Return the [X, Y] coordinate for the center point of the cell that contains the specified text.  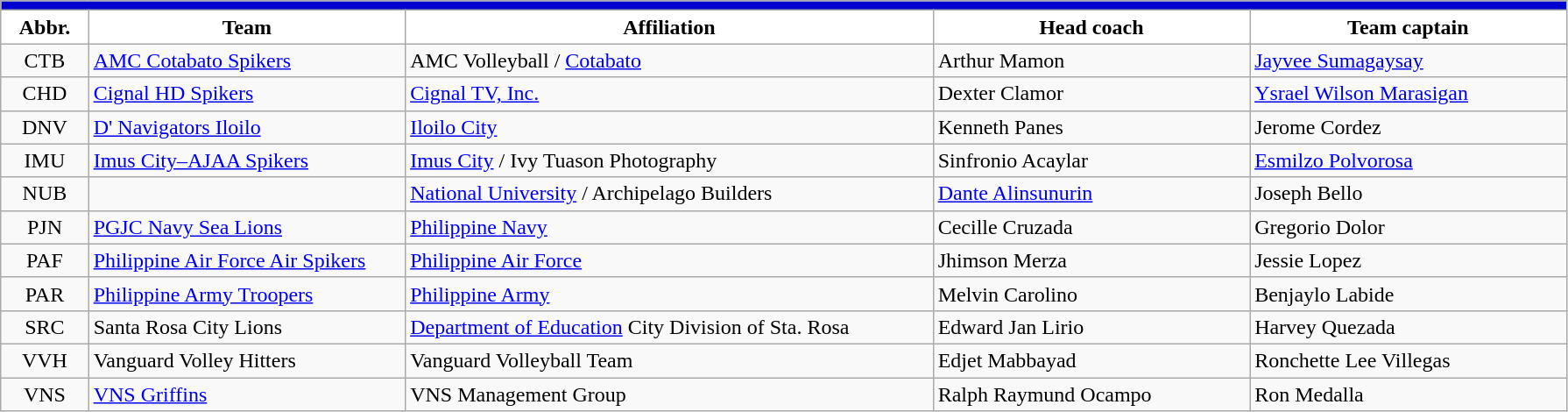
Team captain [1409, 27]
VNS [45, 394]
Ralph Raymund Ocampo [1091, 394]
Cignal HD Spikers [247, 94]
VNS Management Group [669, 394]
Head coach [1091, 27]
Jayvee Sumagaysay [1409, 60]
Department of Education City Division of Sta. Rosa [669, 327]
Joseph Bello [1409, 194]
Gregorio Dolor [1409, 227]
Harvey Quezada [1409, 327]
Philippine Army Troopers [247, 294]
CTB [45, 60]
Affiliation [669, 27]
Abbr. [45, 27]
Team [247, 27]
PGJC Navy Sea Lions [247, 227]
Philippine Navy [669, 227]
D' Navigators Iloilo [247, 127]
Cecille Cruzada [1091, 227]
Philippine Air Force Air Spikers [247, 260]
IMU [45, 160]
Ysrael Wilson Marasigan [1409, 94]
Philippine Army [669, 294]
Kenneth Panes [1091, 127]
AMC Volleyball / Cotabato [669, 60]
Sinfronio Acaylar [1091, 160]
Jerome Cordez [1409, 127]
PAR [45, 294]
Iloilo City [669, 127]
Jessie Lopez [1409, 260]
VNS Griffins [247, 394]
AMC Cotabato Spikers [247, 60]
VVH [45, 360]
PJN [45, 227]
Dexter Clamor [1091, 94]
Philippine Air Force [669, 260]
Dante Alinsunurin [1091, 194]
PAF [45, 260]
Esmilzo Polvorosa [1409, 160]
Jhimson Merza [1091, 260]
Vanguard Volleyball Team [669, 360]
DNV [45, 127]
NUB [45, 194]
Ronchette Lee Villegas [1409, 360]
Imus City / Ivy Tuason Photography [669, 160]
Cignal TV, Inc. [669, 94]
Melvin Carolino [1091, 294]
SRC [45, 327]
Edward Jan Lirio [1091, 327]
Ron Medalla [1409, 394]
Imus City–AJAA Spikers [247, 160]
Benjaylo Labide [1409, 294]
CHD [45, 94]
National University / Archipelago Builders [669, 194]
Vanguard Volley Hitters [247, 360]
Edjet Mabbayad [1091, 360]
Arthur Mamon [1091, 60]
Santa Rosa City Lions [247, 327]
